Capture the cell that displays the provided text and extract its (x, y) central coordinate. 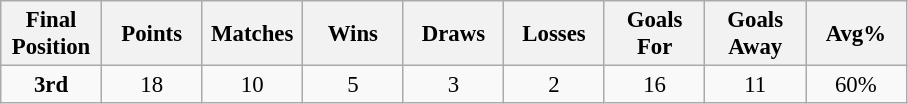
11 (756, 85)
Avg% (856, 34)
60% (856, 85)
Final Position (52, 34)
Goals Away (756, 34)
10 (252, 85)
Draws (454, 34)
18 (152, 85)
Matches (252, 34)
16 (654, 85)
2 (554, 85)
3 (454, 85)
Wins (354, 34)
5 (354, 85)
Losses (554, 34)
Goals For (654, 34)
Points (152, 34)
3rd (52, 85)
